Provide the [x, y] coordinate of the cell's center where the given text is located.  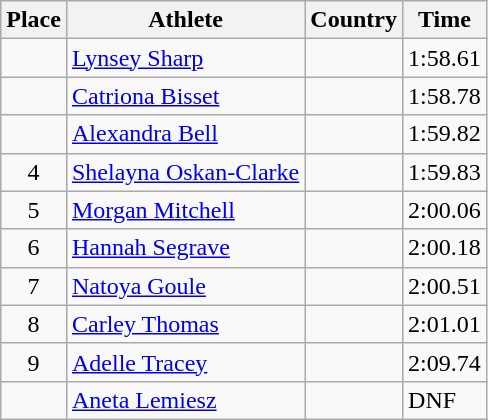
Catriona Bisset [185, 96]
Adelle Tracey [185, 362]
Athlete [185, 20]
5 [34, 210]
9 [34, 362]
2:09.74 [445, 362]
1:58.61 [445, 58]
Place [34, 20]
7 [34, 286]
1:58.78 [445, 96]
2:00.51 [445, 286]
Alexandra Bell [185, 134]
Aneta Lemiesz [185, 400]
Time [445, 20]
Carley Thomas [185, 324]
Hannah Segrave [185, 248]
DNF [445, 400]
Natoya Goule [185, 286]
1:59.83 [445, 172]
Country [354, 20]
8 [34, 324]
2:01.01 [445, 324]
Lynsey Sharp [185, 58]
4 [34, 172]
2:00.18 [445, 248]
1:59.82 [445, 134]
6 [34, 248]
Morgan Mitchell [185, 210]
Shelayna Oskan-Clarke [185, 172]
2:00.06 [445, 210]
